Provide the [x, y] coordinate of the cell's center where the given text is located.  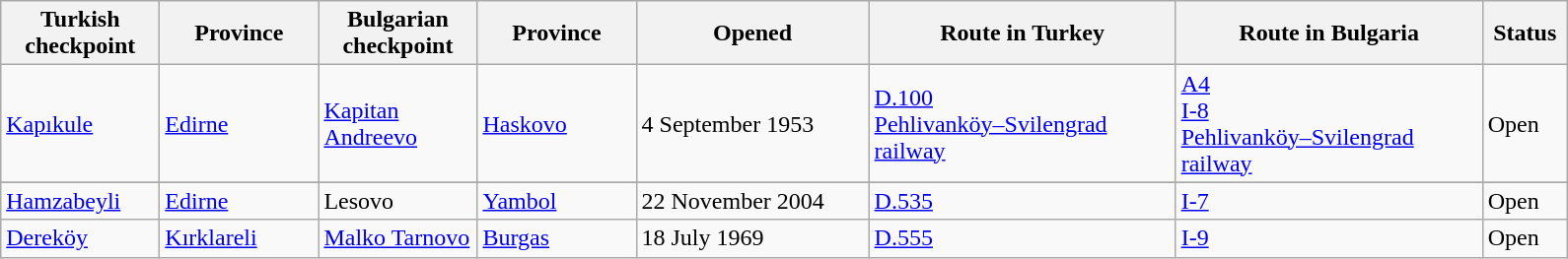
I-9 [1329, 238]
D.555 [1022, 238]
Bulgarian checkpoint [398, 33]
Hamzabeyli [81, 201]
Kırklareli [239, 238]
Kapıkule [81, 124]
Dereköy [81, 238]
I-7 [1329, 201]
Lesovo [398, 201]
Kapitan Andreevo [398, 124]
Burgas [556, 238]
Status [1525, 33]
Malko Tarnovo [398, 238]
Route in Turkey [1022, 33]
22 November 2004 [752, 201]
A4 I-8Pehlivanköy–Svilengrad railway [1329, 124]
D.100Pehlivanköy–Svilengrad railway [1022, 124]
18 July 1969 [752, 238]
Opened [752, 33]
4 September 1953 [752, 124]
Route in Bulgaria [1329, 33]
D.535 [1022, 201]
Haskovo [556, 124]
Turkish checkpoint [81, 33]
Yambol [556, 201]
